Scan for the cell matching the given text and deliver its [X, Y] coordinate at center. 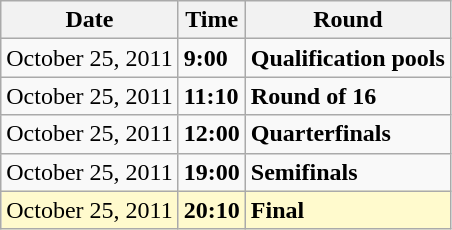
Semifinals [348, 172]
Date [90, 20]
19:00 [212, 172]
11:10 [212, 96]
12:00 [212, 134]
Quarterfinals [348, 134]
20:10 [212, 210]
Time [212, 20]
Final [348, 210]
9:00 [212, 58]
Round of 16 [348, 96]
Qualification pools [348, 58]
Round [348, 20]
